Scan for the cell matching the given text and deliver its (x, y) coordinate at center. 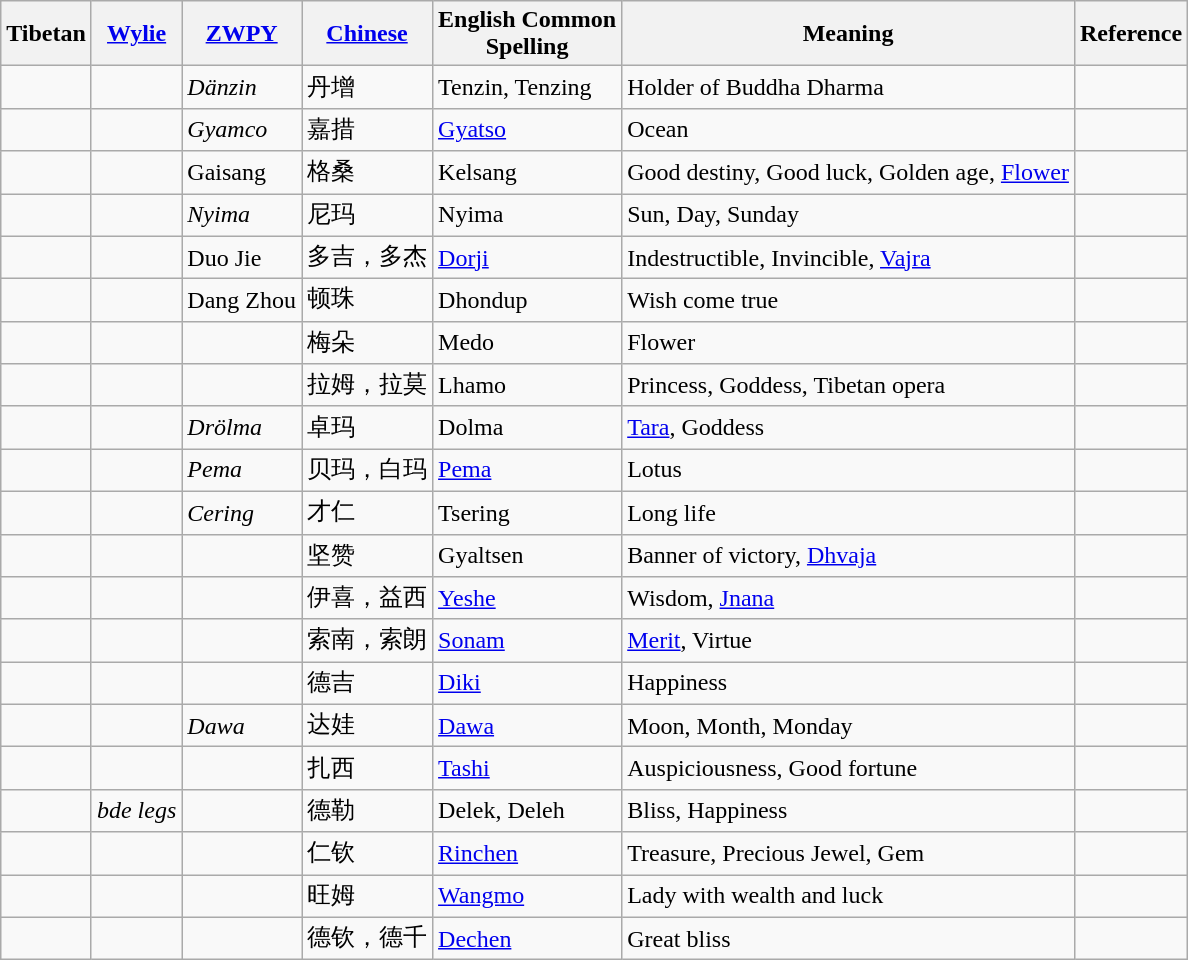
扎西 (368, 768)
Tara, Goddess (848, 428)
Lotus (848, 470)
Lhamo (528, 386)
坚赞 (368, 556)
Treasure, Precious Jewel, Gem (848, 854)
达娃 (368, 726)
Drölma (242, 428)
Sun, Day, Sunday (848, 216)
尼玛 (368, 216)
Dorji (528, 258)
Dhondup (528, 300)
仁钦 (368, 854)
Gaisang (242, 172)
English CommonSpelling (528, 34)
Tibetan (46, 34)
ZWPY (242, 34)
Dolma (528, 428)
Indestructible, Invincible, Vajra (848, 258)
Happiness (848, 684)
拉姆，拉莫 (368, 386)
Moon, Month, Monday (848, 726)
Gyamco (242, 130)
贝玛，白玛 (368, 470)
Dänzin (242, 88)
顿珠 (368, 300)
Lady with wealth and luck (848, 896)
多吉，多杰 (368, 258)
Holder of Buddha Dharma (848, 88)
Banner of victory, Dhvaja (848, 556)
卓玛 (368, 428)
Duo Jie (242, 258)
旺姆 (368, 896)
Gyaltsen (528, 556)
才仁 (368, 512)
Rinchen (528, 854)
Princess, Goddess, Tibetan opera (848, 386)
Ocean (848, 130)
Wangmo (528, 896)
Bliss, Happiness (848, 810)
Dechen (528, 938)
Wish come true (848, 300)
Yeshe (528, 598)
Tenzin, Tenzing (528, 88)
Wylie (136, 34)
Sonam (528, 640)
Dang Zhou (242, 300)
嘉措 (368, 130)
Flower (848, 342)
丹增 (368, 88)
Diki (528, 684)
Tsering (528, 512)
德吉 (368, 684)
Wisdom, Jnana (848, 598)
Reference (1130, 34)
Delek, Deleh (528, 810)
索南，索朗 (368, 640)
Meaning (848, 34)
Gyatso (528, 130)
bde legs (136, 810)
德钦，德千 (368, 938)
Long life (848, 512)
格桑 (368, 172)
Merit, Virtue (848, 640)
Auspiciousness, Good fortune (848, 768)
伊喜，益西 (368, 598)
Cering (242, 512)
梅朵 (368, 342)
Tashi (528, 768)
德勒 (368, 810)
Good destiny, Good luck, Golden age, Flower (848, 172)
Medo (528, 342)
Great bliss (848, 938)
Kelsang (528, 172)
Chinese (368, 34)
